Capture the cell that displays the provided text and extract its (X, Y) central coordinate. 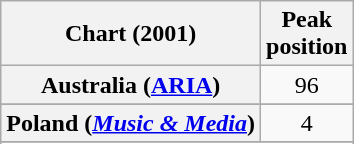
Poland (Music & Media) (131, 123)
Chart (2001) (131, 34)
Australia (ARIA) (131, 85)
4 (307, 123)
96 (307, 85)
Peakposition (307, 34)
